Capture the cell that displays the provided text and extract its [x, y] central coordinate. 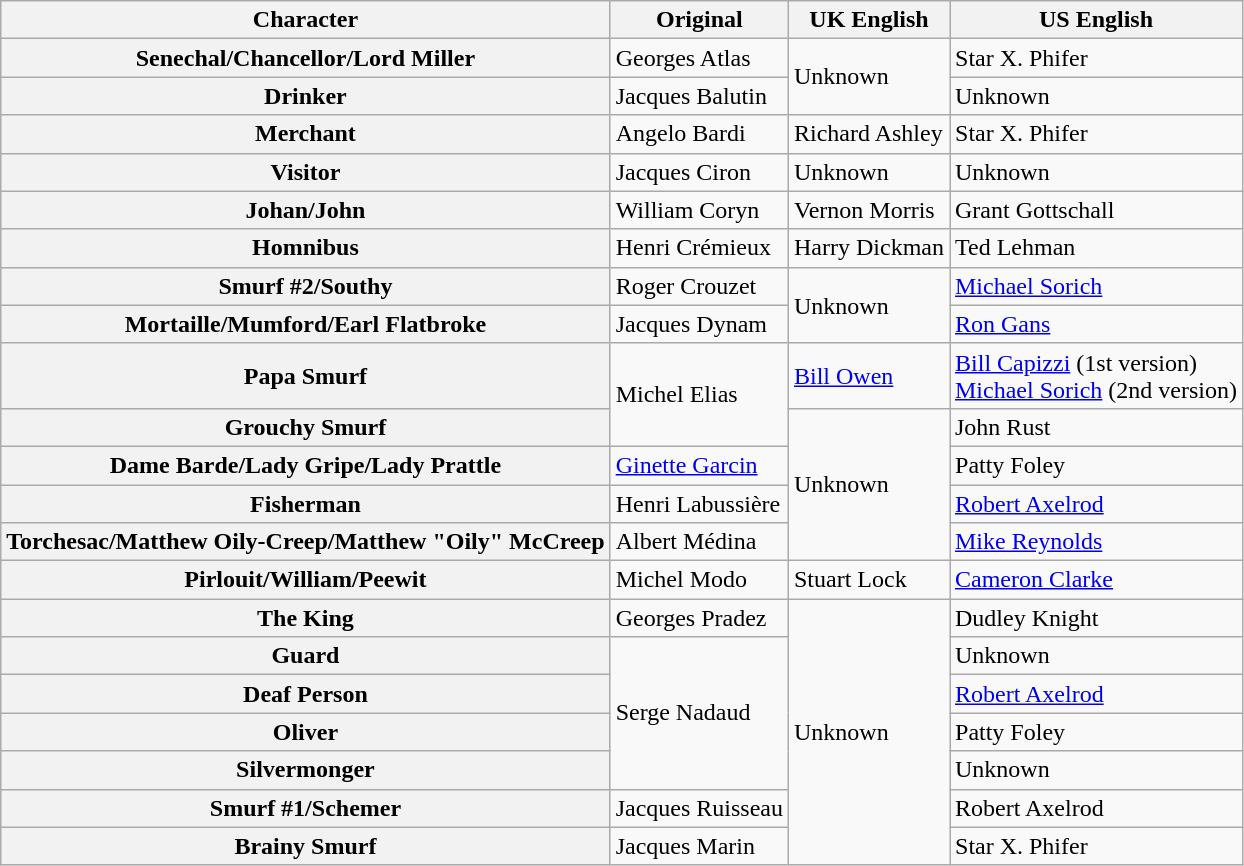
The King [306, 618]
Michel Elias [699, 394]
Pirlouit/William/Peewit [306, 580]
Jacques Dynam [699, 324]
Jacques Marin [699, 846]
Henri Crémieux [699, 248]
Richard Ashley [868, 134]
Jacques Ruisseau [699, 808]
John Rust [1096, 427]
US English [1096, 20]
Georges Atlas [699, 58]
Homnibus [306, 248]
Guard [306, 656]
Michael Sorich [1096, 286]
Ted Lehman [1096, 248]
Henri Labussière [699, 503]
Smurf #2/Southy [306, 286]
Senechal/Chancellor/Lord Miller [306, 58]
UK English [868, 20]
Merchant [306, 134]
Mortaille/Mumford/Earl Flatbroke [306, 324]
Stuart Lock [868, 580]
Smurf #1/Schemer [306, 808]
Fisherman [306, 503]
Visitor [306, 172]
Bill Owen [868, 376]
Character [306, 20]
Ginette Garcin [699, 465]
Dudley Knight [1096, 618]
Dame Barde/Lady Gripe/Lady Prattle [306, 465]
Michel Modo [699, 580]
Johan/John [306, 210]
Harry Dickman [868, 248]
Roger Crouzet [699, 286]
Mike Reynolds [1096, 542]
Grouchy Smurf [306, 427]
Cameron Clarke [1096, 580]
Oliver [306, 732]
Serge Nadaud [699, 713]
Jacques Balutin [699, 96]
Vernon Morris [868, 210]
Albert Médina [699, 542]
William Coryn [699, 210]
Georges Pradez [699, 618]
Silvermonger [306, 770]
Torchesac/Matthew Oily-Creep/Matthew "Oily" McCreep [306, 542]
Original [699, 20]
Grant Gottschall [1096, 210]
Bill Capizzi (1st version)Michael Sorich (2nd version) [1096, 376]
Drinker [306, 96]
Jacques Ciron [699, 172]
Papa Smurf [306, 376]
Angelo Bardi [699, 134]
Brainy Smurf [306, 846]
Deaf Person [306, 694]
Ron Gans [1096, 324]
